Scan for the cell matching the given text and deliver its (X, Y) coordinate at center. 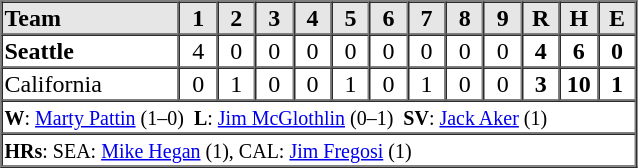
2 (236, 18)
California (91, 84)
Seattle (91, 50)
HRs: SEA: Mike Hegan (1), CAL: Jim Fregosi (1) (319, 150)
9 (503, 18)
W: Marty Pattin (1–0) L: Jim McGlothlin (0–1) SV: Jack Aker (1) (319, 116)
7 (427, 18)
H (579, 18)
8 (465, 18)
R (541, 18)
5 (350, 18)
Team (91, 18)
E (617, 18)
10 (579, 84)
